For the text-containing cell, return its midpoint in (x, y) coordinate format. 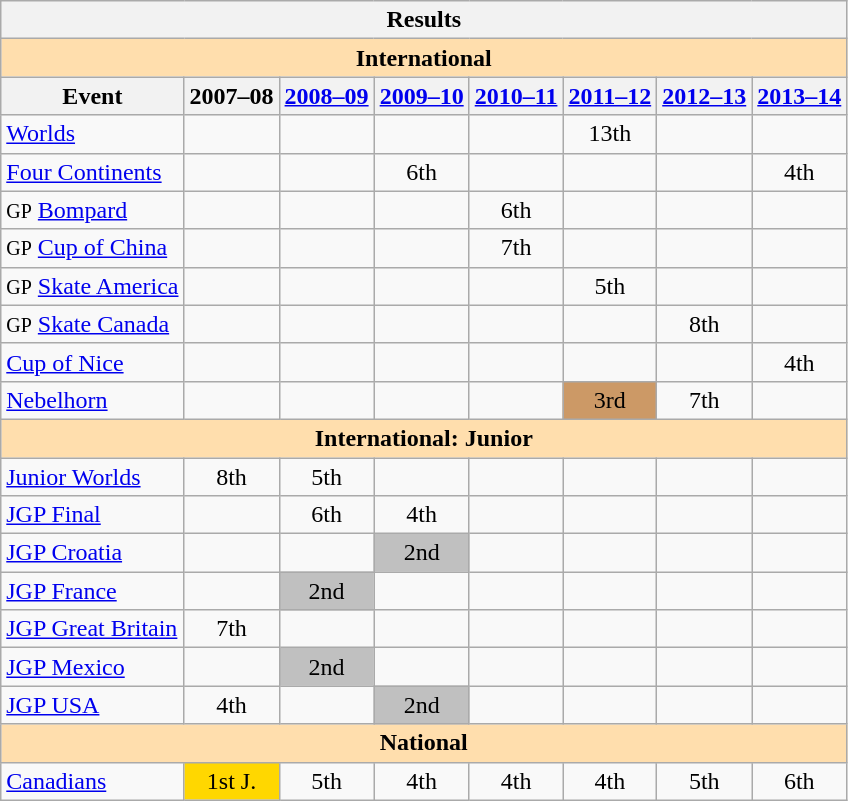
Event (92, 96)
JGP Final (92, 515)
National (424, 743)
3rd (610, 400)
JGP USA (92, 705)
International (424, 58)
International: Junior (424, 438)
2013–14 (800, 96)
Cup of Nice (92, 362)
2007–08 (232, 96)
GP Bompard (92, 210)
JGP Croatia (92, 553)
13th (610, 134)
2009–10 (422, 96)
JGP Great Britain (92, 629)
1st J. (232, 781)
JGP Mexico (92, 667)
Worlds (92, 134)
Canadians (92, 781)
2011–12 (610, 96)
Four Continents (92, 172)
2012–13 (704, 96)
2010–11 (516, 96)
2008–09 (326, 96)
JGP France (92, 591)
Results (424, 20)
GP Skate America (92, 286)
GP Skate Canada (92, 324)
GP Cup of China (92, 248)
Junior Worlds (92, 477)
Nebelhorn (92, 400)
